Extract the [X, Y] coordinate from the center of the cell holding the provided text.  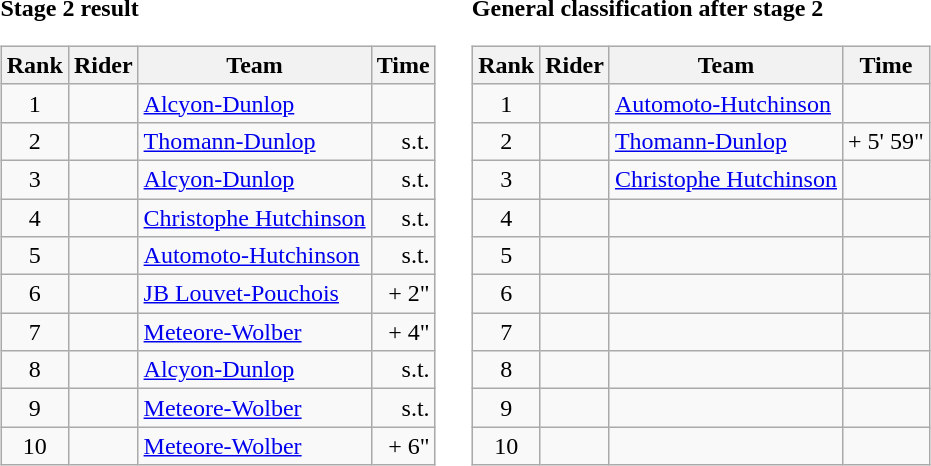
JB Louvet-Pouchois [254, 294]
+ 5' 59" [886, 141]
+ 4" [403, 332]
+ 6" [403, 446]
+ 2" [403, 294]
